Search for the cell housing the specified text and yield its (X, Y) center coordinate. 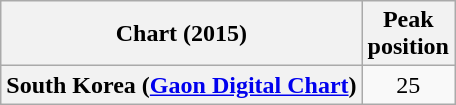
South Korea (Gaon Digital Chart) (182, 85)
Chart (2015) (182, 34)
Peakposition (408, 34)
25 (408, 85)
